Return [x, y] of the center of cell containing provided text 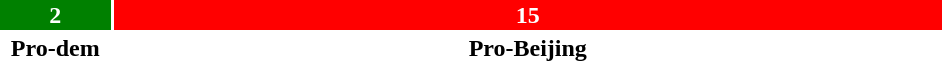
2 [56, 15]
15 [528, 15]
